Output the [X, Y] coordinate of the center of the cell containing the given text.  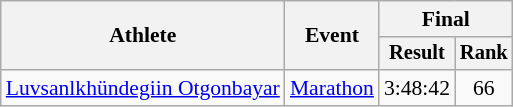
66 [484, 88]
Event [332, 36]
Marathon [332, 88]
Athlete [143, 36]
3:48:42 [417, 88]
Rank [484, 54]
Final [446, 19]
Luvsanlkhündegiin Otgonbayar [143, 88]
Result [417, 54]
